Detect which cell encompasses the target text, then output its (X, Y) center coordinate. 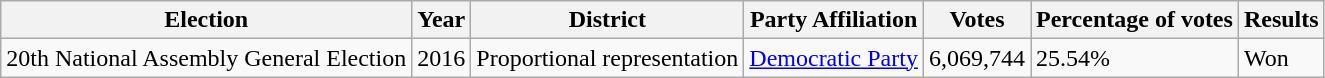
Election (206, 20)
District (608, 20)
6,069,744 (976, 58)
Results (1281, 20)
Won (1281, 58)
Party Affiliation (834, 20)
Year (442, 20)
20th National Assembly General Election (206, 58)
Democratic Party (834, 58)
2016 (442, 58)
Proportional representation (608, 58)
Percentage of votes (1135, 20)
Votes (976, 20)
25.54% (1135, 58)
